Search for the cell housing the specified text and yield its [x, y] center coordinate. 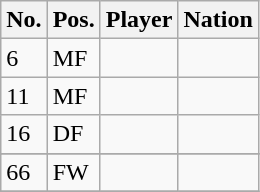
FW [74, 172]
Player [139, 20]
6 [24, 58]
66 [24, 172]
Nation [218, 20]
Pos. [74, 20]
16 [24, 134]
DF [74, 134]
No. [24, 20]
11 [24, 96]
